For the text-containing cell, return its midpoint in [X, Y] coordinate format. 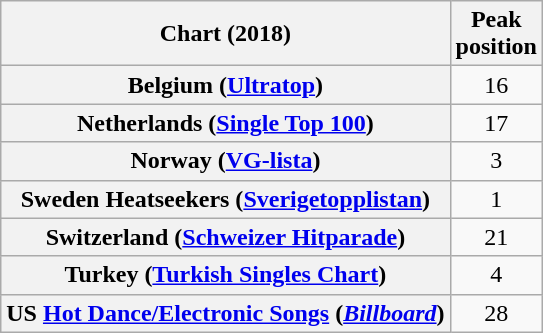
Chart (2018) [226, 34]
Netherlands (Single Top 100) [226, 123]
17 [496, 123]
28 [496, 313]
16 [496, 85]
US Hot Dance/Electronic Songs (Billboard) [226, 313]
Belgium (Ultratop) [226, 85]
Sweden Heatseekers (Sverigetopplistan) [226, 199]
Switzerland (Schweizer Hitparade) [226, 237]
Turkey (Turkish Singles Chart) [226, 275]
4 [496, 275]
Peakposition [496, 34]
3 [496, 161]
21 [496, 237]
Norway (VG-lista) [226, 161]
1 [496, 199]
